Scan for the cell matching the given text and deliver its (X, Y) coordinate at center. 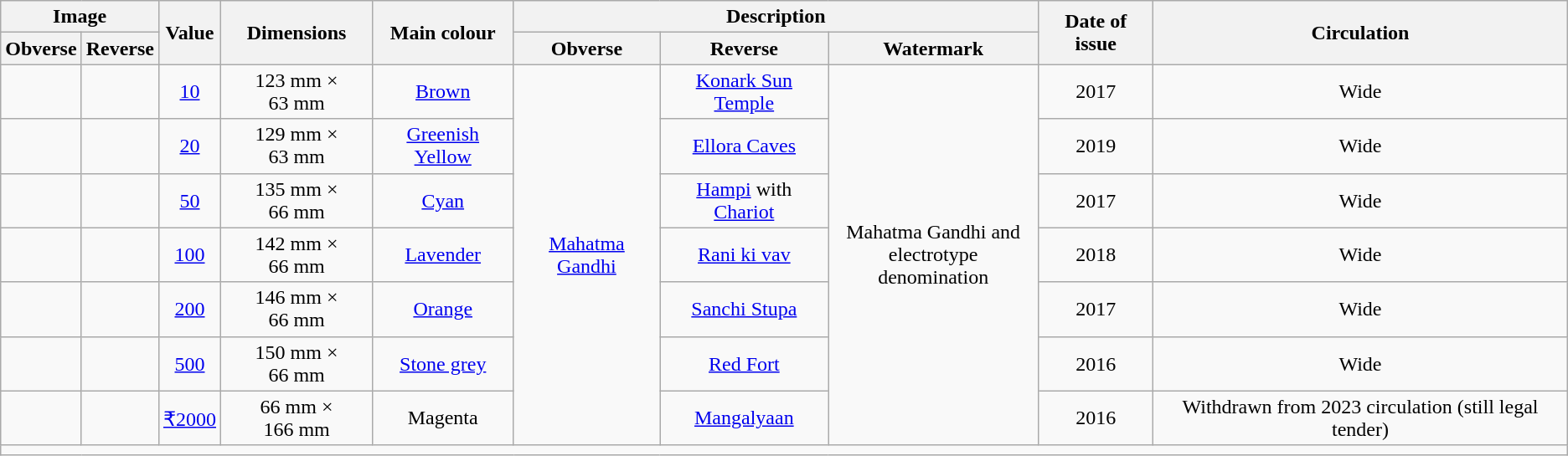
Dimensions (297, 33)
Stone grey (443, 363)
Hampi with Chariot (744, 201)
129 mm × 63 mm (297, 146)
Description (776, 17)
Cyan (443, 201)
Sanchi Stupa (744, 310)
500 (189, 363)
Date of issue (1096, 33)
50 (189, 201)
Rani ki vav (744, 254)
Mahatma Gandhi andelectrotype denomination (933, 254)
Withdrawn from 2023 circulation (still legal tender) (1360, 418)
Mahatma Gandhi (586, 254)
Greenish Yellow (443, 146)
Watermark (933, 49)
Magenta (443, 418)
142 mm × 66 mm (297, 254)
135 mm × 66 mm (297, 201)
146 mm × 66 mm (297, 310)
66 mm × 166 mm (297, 418)
Konark Sun Temple (744, 92)
2019 (1096, 146)
150 mm × 66 mm (297, 363)
2018 (1096, 254)
123 mm × 63 mm (297, 92)
Mangalyaan (744, 418)
Value (189, 33)
Orange (443, 310)
Red Fort (744, 363)
Circulation (1360, 33)
10 (189, 92)
20 (189, 146)
₹2000 (189, 418)
Brown (443, 92)
Ellora Caves (744, 146)
Image (80, 17)
Lavender (443, 254)
200 (189, 310)
Main colour (443, 33)
100 (189, 254)
